Provide the (X, Y) coordinate of the cell's center where the given text is located.  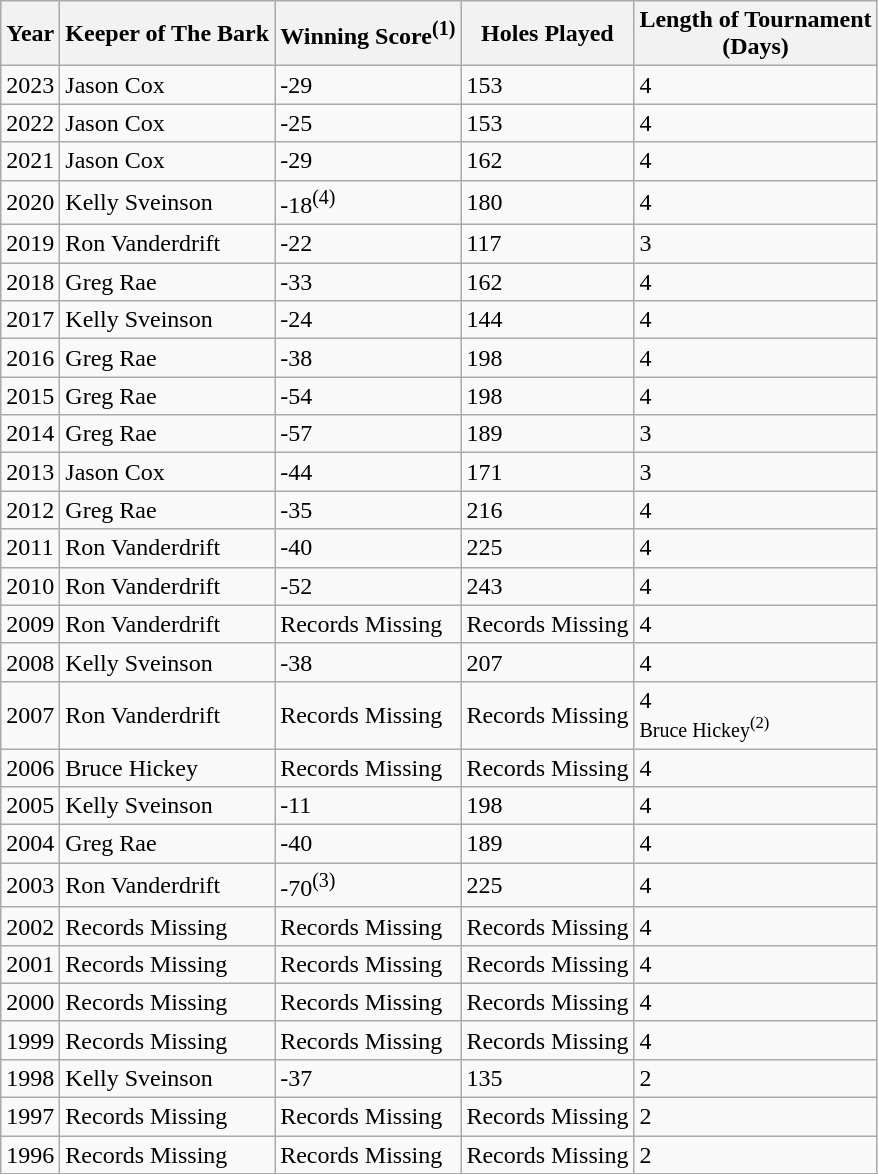
4 Bruce Hickey(2) (756, 714)
-18(4) (368, 202)
-35 (368, 510)
2003 (30, 886)
2022 (30, 123)
1998 (30, 1079)
2007 (30, 714)
2012 (30, 510)
207 (548, 662)
2002 (30, 926)
2023 (30, 85)
-24 (368, 320)
2019 (30, 244)
2005 (30, 806)
216 (548, 510)
2020 (30, 202)
135 (548, 1079)
-25 (368, 123)
2009 (30, 624)
1997 (30, 1117)
Winning Score(1) (368, 34)
2017 (30, 320)
2011 (30, 548)
-33 (368, 282)
180 (548, 202)
2018 (30, 282)
-57 (368, 434)
1999 (30, 1040)
2021 (30, 161)
-22 (368, 244)
2000 (30, 1002)
Bruce Hickey (168, 768)
2015 (30, 396)
-37 (368, 1079)
Keeper of The Bark (168, 34)
2001 (30, 964)
Holes Played (548, 34)
2006 (30, 768)
2014 (30, 434)
2008 (30, 662)
2010 (30, 586)
144 (548, 320)
1996 (30, 1155)
2016 (30, 358)
2013 (30, 472)
117 (548, 244)
-70(3) (368, 886)
-11 (368, 806)
-54 (368, 396)
243 (548, 586)
Length of Tournament(Days) (756, 34)
-52 (368, 586)
Year (30, 34)
2004 (30, 844)
-44 (368, 472)
171 (548, 472)
